For the text-containing cell, return its midpoint in [x, y] coordinate format. 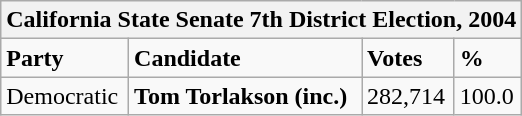
Party [65, 58]
% [488, 58]
100.0 [488, 96]
Tom Torlakson (inc.) [246, 96]
California State Senate 7th District Election, 2004 [262, 20]
Candidate [246, 58]
282,714 [408, 96]
Votes [408, 58]
Democratic [65, 96]
